For the text-containing cell, return its midpoint in (X, Y) coordinate format. 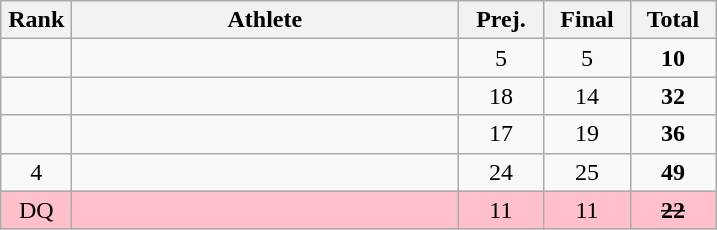
49 (673, 172)
10 (673, 58)
36 (673, 134)
25 (587, 172)
Final (587, 20)
4 (36, 172)
19 (587, 134)
24 (501, 172)
Athlete (265, 20)
22 (673, 210)
18 (501, 96)
17 (501, 134)
DQ (36, 210)
Prej. (501, 20)
32 (673, 96)
Total (673, 20)
Rank (36, 20)
14 (587, 96)
